Provide the (X, Y) coordinate of the cell's center where the given text is located.  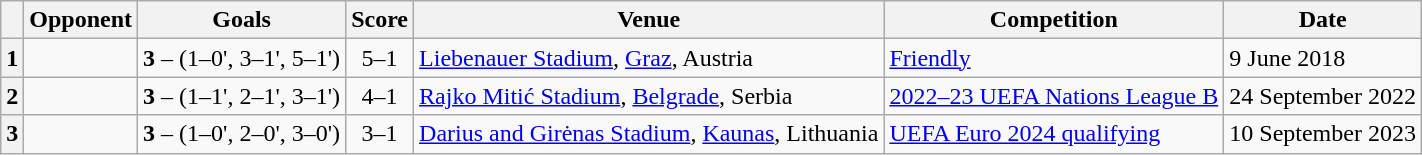
Competition (1054, 20)
2022–23 UEFA Nations League B (1054, 96)
Rajko Mitić Stadium, Belgrade, Serbia (649, 96)
Score (380, 20)
10 September 2023 (1323, 134)
3 – (1–1', 2–1', 3–1') (242, 96)
Friendly (1054, 58)
9 June 2018 (1323, 58)
Liebenauer Stadium, Graz, Austria (649, 58)
24 September 2022 (1323, 96)
2 (12, 96)
3 – (1–0', 3–1', 5–1') (242, 58)
Date (1323, 20)
Goals (242, 20)
Opponent (81, 20)
5–1 (380, 58)
3–1 (380, 134)
3 (12, 134)
1 (12, 58)
4–1 (380, 96)
Darius and Girėnas Stadium, Kaunas, Lithuania (649, 134)
3 – (1–0', 2–0', 3–0') (242, 134)
UEFA Euro 2024 qualifying (1054, 134)
Venue (649, 20)
